Find where the given text appears and provide that cell's center as [X, Y] coordinate. 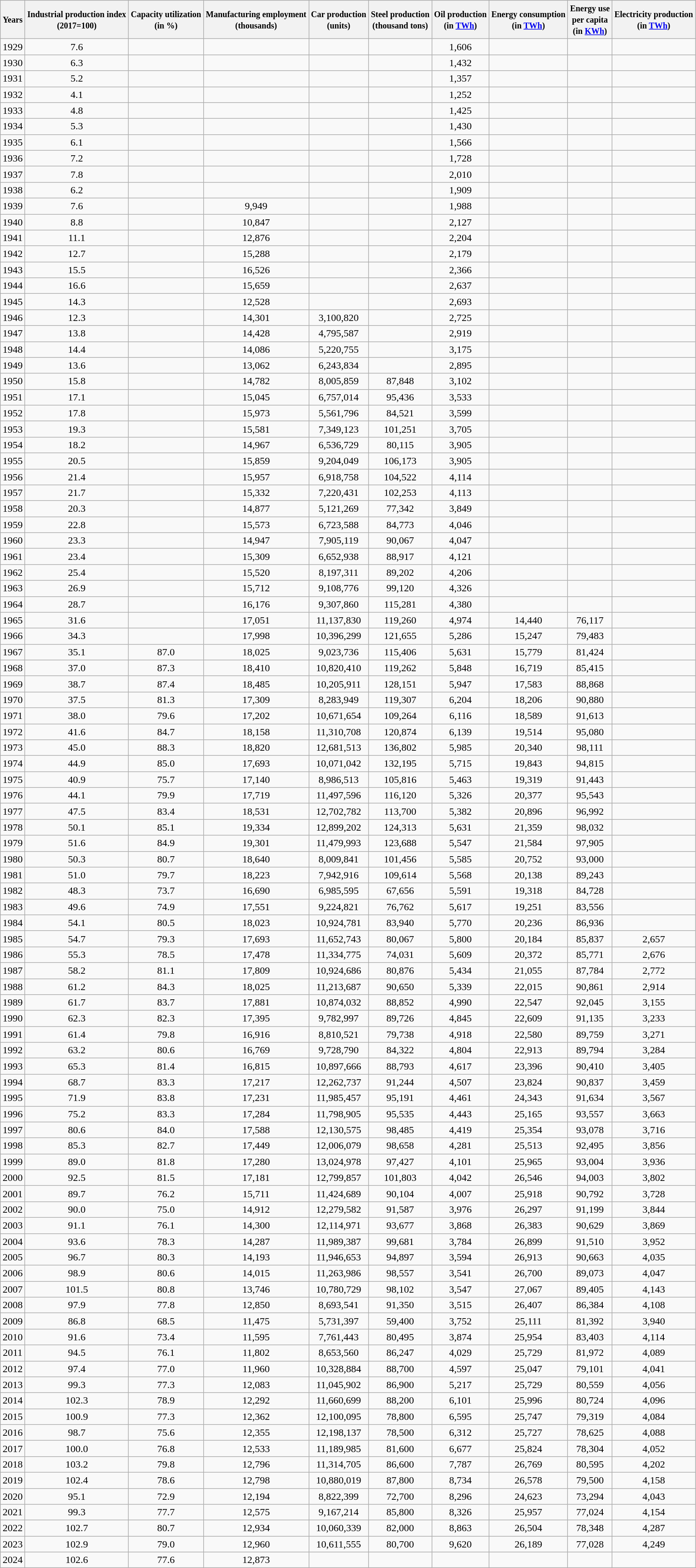
14.3 [77, 302]
98,032 [590, 827]
72.9 [166, 1496]
17,998 [256, 636]
7,220,431 [339, 493]
12.7 [77, 254]
3,405 [653, 1066]
14,782 [256, 381]
115,281 [400, 604]
18,485 [256, 684]
87,800 [400, 1480]
102.7 [77, 1528]
99,120 [400, 588]
13.6 [77, 365]
26,913 [528, 1257]
1,430 [460, 126]
28.7 [77, 604]
9,108,776 [339, 588]
10,328,884 [339, 1369]
3,155 [653, 1003]
75.6 [166, 1432]
80,700 [400, 1544]
82,000 [400, 1528]
88,917 [400, 557]
1969 [13, 684]
6,595 [460, 1417]
23,824 [528, 1082]
15,711 [256, 1193]
80.3 [166, 1257]
1934 [13, 126]
83.4 [166, 811]
79,319 [590, 1417]
10,060,339 [339, 1528]
11,334,775 [339, 955]
Energy consumption(in TWh) [528, 20]
10,924,686 [339, 970]
9,204,049 [339, 461]
17,284 [256, 1114]
1947 [13, 334]
93,677 [400, 1225]
2006 [13, 1273]
2023 [13, 1544]
4,461 [460, 1098]
1982 [13, 891]
4,202 [653, 1464]
26,383 [528, 1225]
1929 [13, 47]
2,914 [653, 986]
44.9 [77, 764]
20,138 [528, 875]
5,326 [460, 796]
83,403 [590, 1337]
12,899,202 [339, 827]
98.7 [77, 1432]
15,973 [256, 413]
85,771 [590, 955]
1,425 [460, 110]
1981 [13, 875]
12,279,582 [339, 1209]
4,597 [460, 1369]
3,599 [460, 413]
18,223 [256, 875]
10,880,019 [339, 1480]
12,362 [256, 1417]
77,024 [590, 1512]
89,726 [400, 1019]
79.9 [166, 796]
10,671,654 [339, 716]
27,067 [528, 1289]
19,251 [528, 907]
89.7 [77, 1193]
12,850 [256, 1305]
94,003 [590, 1178]
98,658 [400, 1146]
74,031 [400, 955]
4,795,587 [339, 334]
26,546 [528, 1178]
17,280 [256, 1162]
3,844 [653, 1209]
84,322 [400, 1050]
91,135 [590, 1019]
10,874,032 [339, 1003]
1,728 [460, 158]
1968 [13, 668]
8,009,841 [339, 859]
91,443 [590, 780]
15.8 [77, 381]
3,874 [460, 1337]
41.6 [77, 732]
7,349,123 [339, 429]
92,495 [590, 1146]
4,108 [653, 1305]
90.0 [77, 1209]
95,535 [400, 1114]
26,297 [528, 1209]
79,101 [590, 1369]
20,340 [528, 748]
Car production(units) [339, 20]
87,848 [400, 381]
16,176 [256, 604]
11,479,993 [339, 843]
68.5 [166, 1321]
97,427 [400, 1162]
26,700 [528, 1273]
77.6 [166, 1560]
58.2 [77, 970]
4,056 [653, 1385]
8,326 [460, 1512]
2,010 [460, 174]
123,688 [400, 843]
9,307,860 [339, 604]
25.4 [77, 572]
10,897,666 [339, 1066]
12,006,079 [339, 1146]
16,769 [256, 1050]
65.3 [77, 1066]
1954 [13, 445]
38.7 [77, 684]
1996 [13, 1114]
15,247 [528, 636]
25,747 [528, 1417]
14,947 [256, 541]
12,528 [256, 302]
89,759 [590, 1034]
88.3 [166, 748]
95,191 [400, 1098]
5,715 [460, 764]
5,220,755 [339, 349]
68.7 [77, 1082]
23,396 [528, 1066]
3,936 [653, 1162]
11,960 [256, 1369]
14,193 [256, 1257]
4,143 [653, 1289]
4,042 [460, 1178]
7.2 [77, 158]
4,041 [653, 1369]
5,585 [460, 859]
14,912 [256, 1209]
6,536,729 [339, 445]
Electricity production(in TWh) [653, 20]
18,531 [256, 811]
95,080 [590, 732]
85.0 [166, 764]
78.3 [166, 1242]
1955 [13, 461]
11,189,985 [339, 1448]
8,653,560 [339, 1353]
3,752 [460, 1321]
4,249 [653, 1544]
4,113 [460, 493]
1950 [13, 381]
5,568 [460, 875]
26,407 [528, 1305]
3,175 [460, 349]
4,035 [653, 1257]
3,533 [460, 397]
81,600 [400, 1448]
9,620 [460, 1544]
98,557 [400, 1273]
19,318 [528, 891]
87,784 [590, 970]
13,024,978 [339, 1162]
101,803 [400, 1178]
6,101 [460, 1401]
2,637 [460, 286]
2000 [13, 1178]
4,617 [460, 1066]
3,100,820 [339, 318]
85,800 [400, 1512]
3,976 [460, 1209]
76.8 [166, 1448]
24,623 [528, 1496]
6.2 [77, 190]
1931 [13, 79]
4,507 [460, 1082]
7,761,443 [339, 1337]
2020 [13, 1496]
1957 [13, 493]
51.0 [77, 875]
19,334 [256, 827]
84.9 [166, 843]
19,843 [528, 764]
2013 [13, 1385]
25,165 [528, 1114]
5,286 [460, 636]
89,243 [590, 875]
14,301 [256, 318]
75.2 [77, 1114]
20,184 [528, 939]
14,287 [256, 1242]
6,116 [460, 716]
22,015 [528, 986]
71.9 [77, 1098]
1949 [13, 365]
82.3 [166, 1019]
4,154 [653, 1512]
5,217 [460, 1385]
17,051 [256, 620]
10,071,042 [339, 764]
102,253 [400, 493]
12,960 [256, 1544]
11,660,699 [339, 1401]
113,700 [400, 811]
1979 [13, 843]
2011 [13, 1353]
59,400 [400, 1321]
25,513 [528, 1146]
11,314,705 [339, 1464]
Years [13, 20]
90,629 [590, 1225]
12,799,857 [339, 1178]
90,410 [590, 1066]
90,792 [590, 1193]
Energy useper capita(in KWh) [590, 20]
91,587 [400, 1209]
21,055 [528, 970]
22.8 [77, 525]
26,899 [528, 1242]
1984 [13, 923]
7,787 [460, 1464]
4,281 [460, 1146]
2019 [13, 1480]
1956 [13, 477]
37.5 [77, 700]
11,985,457 [339, 1098]
5,848 [460, 668]
15,309 [256, 557]
2003 [13, 1225]
20.5 [77, 461]
81,392 [590, 1321]
92.5 [77, 1178]
18.2 [77, 445]
4,419 [460, 1130]
4.8 [77, 110]
Oil production(in TWh) [460, 20]
1970 [13, 700]
12,262,737 [339, 1082]
5,770 [460, 923]
22,913 [528, 1050]
119,262 [400, 668]
20,752 [528, 859]
89,405 [590, 1289]
1997 [13, 1130]
1,909 [460, 190]
12,114,971 [339, 1225]
84.0 [166, 1130]
12,873 [256, 1560]
4,084 [653, 1417]
2,676 [653, 955]
3,856 [653, 1146]
95.1 [77, 1496]
4,845 [460, 1019]
90,104 [400, 1193]
2022 [13, 1528]
84.7 [166, 732]
74.9 [166, 907]
12,198,137 [339, 1432]
Manufacturing employment(thousands) [256, 20]
98.9 [77, 1273]
80,724 [590, 1401]
1995 [13, 1098]
89,073 [590, 1273]
80,559 [590, 1385]
14,015 [256, 1273]
11,946,653 [339, 1257]
1938 [13, 190]
11,497,596 [339, 796]
5,617 [460, 907]
2,179 [460, 254]
2012 [13, 1369]
15,779 [528, 652]
5,800 [460, 939]
2005 [13, 1257]
115,406 [400, 652]
75.0 [166, 1209]
91.1 [77, 1225]
16,690 [256, 891]
89.0 [77, 1162]
88,852 [400, 1003]
4,206 [460, 572]
85,415 [590, 668]
72,700 [400, 1496]
15,573 [256, 525]
100.0 [77, 1448]
109,264 [400, 716]
17,140 [256, 780]
3,849 [460, 509]
1990 [13, 1019]
1987 [13, 970]
96,992 [590, 811]
15,581 [256, 429]
88,793 [400, 1066]
5,121,269 [339, 509]
76,762 [400, 907]
1936 [13, 158]
77,342 [400, 509]
86,900 [400, 1385]
24,343 [528, 1098]
1930 [13, 63]
38.0 [77, 716]
2014 [13, 1401]
9,728,790 [339, 1050]
76.2 [166, 1193]
22,580 [528, 1034]
1972 [13, 732]
12,796 [256, 1464]
8,283,949 [339, 700]
4.1 [77, 95]
26.9 [77, 588]
85.1 [166, 827]
5,985 [460, 748]
17.8 [77, 413]
109,614 [400, 875]
11,475 [256, 1321]
82.7 [166, 1146]
93,004 [590, 1162]
79,500 [590, 1480]
101,251 [400, 429]
25,047 [528, 1369]
31.6 [77, 620]
14,967 [256, 445]
80,495 [400, 1337]
1932 [13, 95]
18,023 [256, 923]
4,088 [653, 1432]
2004 [13, 1242]
3,567 [653, 1098]
4,326 [460, 588]
78,800 [400, 1417]
86,247 [400, 1353]
95,543 [590, 796]
78.9 [166, 1401]
84,773 [400, 525]
79.0 [166, 1544]
87.3 [166, 668]
12,100,095 [339, 1417]
19.3 [77, 429]
20,896 [528, 811]
34.3 [77, 636]
12,355 [256, 1432]
1,566 [460, 142]
95,436 [400, 397]
4,089 [653, 1353]
79,738 [400, 1034]
79.6 [166, 716]
18,640 [256, 859]
10,924,781 [339, 923]
6.3 [77, 63]
61.2 [77, 986]
78.6 [166, 1480]
103.2 [77, 1464]
19,301 [256, 843]
94,897 [400, 1257]
92,045 [590, 1003]
9,224,821 [339, 907]
81,972 [590, 1353]
75.7 [166, 780]
1941 [13, 238]
17,217 [256, 1082]
16,916 [256, 1034]
101.5 [77, 1289]
93,078 [590, 1130]
Industrial production index(2017=100) [77, 20]
1960 [13, 541]
23.4 [77, 557]
80,876 [400, 970]
1999 [13, 1162]
1978 [13, 827]
35.1 [77, 652]
44.1 [77, 796]
3,802 [653, 1178]
90,861 [590, 986]
77.0 [166, 1369]
6,243,834 [339, 365]
90,837 [590, 1082]
119,307 [400, 700]
89,794 [590, 1050]
5,591 [460, 891]
5,731,397 [339, 1321]
1975 [13, 780]
9,023,736 [339, 652]
21.7 [77, 493]
3,705 [460, 429]
86,600 [400, 1464]
11,595 [256, 1337]
2,366 [460, 270]
20,236 [528, 923]
10,847 [256, 222]
12,702,782 [339, 811]
67,656 [400, 891]
3,663 [653, 1114]
12,798 [256, 1480]
19,514 [528, 732]
20.3 [77, 509]
26,769 [528, 1464]
91,244 [400, 1082]
11,798,905 [339, 1114]
12,575 [256, 1512]
90,663 [590, 1257]
3,952 [653, 1242]
18,206 [528, 700]
3,869 [653, 1225]
17,478 [256, 955]
121,655 [400, 636]
4,287 [653, 1528]
78,500 [400, 1432]
2002 [13, 1209]
86.8 [77, 1321]
1940 [13, 222]
2010 [13, 1337]
4,101 [460, 1162]
6,723,588 [339, 525]
1,357 [460, 79]
124,313 [400, 827]
102.4 [77, 1480]
14,877 [256, 509]
8.8 [77, 222]
5,947 [460, 684]
6,677 [460, 1448]
84.3 [166, 986]
17,719 [256, 796]
4,052 [653, 1448]
88,700 [400, 1369]
4,380 [460, 604]
94,815 [590, 764]
4,121 [460, 557]
5,434 [460, 970]
11.1 [77, 238]
25,954 [528, 1337]
5,561,796 [339, 413]
93,000 [590, 859]
25,111 [528, 1321]
48.3 [77, 891]
3,459 [653, 1082]
11,989,387 [339, 1242]
5.3 [77, 126]
17,449 [256, 1146]
73,294 [590, 1496]
4,974 [460, 620]
1974 [13, 764]
18,820 [256, 748]
3,541 [460, 1273]
6,139 [460, 732]
18,589 [528, 716]
17,231 [256, 1098]
90,650 [400, 986]
1967 [13, 652]
2,772 [653, 970]
78,348 [590, 1528]
25,727 [528, 1432]
1939 [13, 206]
17,583 [528, 684]
6,312 [460, 1432]
13.8 [77, 334]
18,158 [256, 732]
14,086 [256, 349]
2001 [13, 1193]
15,045 [256, 397]
5,339 [460, 986]
63.2 [77, 1050]
85,837 [590, 939]
6,918,758 [339, 477]
1959 [13, 525]
8,863 [460, 1528]
Capacity utilization(in %) [166, 20]
17,588 [256, 1130]
16,526 [256, 270]
4,007 [460, 1193]
12,934 [256, 1528]
80,067 [400, 939]
1980 [13, 859]
3,271 [653, 1034]
1993 [13, 1066]
3,284 [653, 1050]
78,304 [590, 1448]
61.4 [77, 1034]
77,028 [590, 1544]
1951 [13, 397]
2,919 [460, 334]
3,515 [460, 1305]
6,757,014 [339, 397]
132,195 [400, 764]
17,395 [256, 1019]
1966 [13, 636]
22,609 [528, 1019]
81.4 [166, 1066]
1,606 [460, 47]
50.3 [77, 859]
1977 [13, 811]
1992 [13, 1050]
116,120 [400, 796]
2009 [13, 1321]
106,173 [400, 461]
45.0 [77, 748]
1988 [13, 986]
10,820,410 [339, 668]
2015 [13, 1417]
96.7 [77, 1257]
20,377 [528, 796]
2016 [13, 1432]
14,300 [256, 1225]
9,949 [256, 206]
50.1 [77, 827]
3,728 [653, 1193]
8,810,521 [339, 1034]
17,202 [256, 716]
2,895 [460, 365]
1965 [13, 620]
91,510 [590, 1242]
13,062 [256, 365]
25,918 [528, 1193]
1935 [13, 142]
17,181 [256, 1178]
7,905,119 [339, 541]
26,578 [528, 1480]
17,809 [256, 970]
2,127 [460, 222]
81,424 [590, 652]
2008 [13, 1305]
83,556 [590, 907]
91,634 [590, 1098]
11,137,830 [339, 620]
91,199 [590, 1209]
3,868 [460, 1225]
1985 [13, 939]
8,005,859 [339, 381]
1991 [13, 1034]
104,522 [400, 477]
97.9 [77, 1305]
83.7 [166, 1003]
5.2 [77, 79]
1963 [13, 588]
88,200 [400, 1401]
23.3 [77, 541]
19,319 [528, 780]
37.0 [77, 668]
2007 [13, 1289]
76,117 [590, 620]
3,102 [460, 381]
54.1 [77, 923]
15,859 [256, 461]
98,102 [400, 1289]
15,520 [256, 572]
25,824 [528, 1448]
1994 [13, 1082]
81.8 [166, 1162]
12,876 [256, 238]
15,659 [256, 286]
5,547 [460, 843]
1,252 [460, 95]
8,693,541 [339, 1305]
81.1 [166, 970]
2024 [13, 1560]
87.0 [166, 652]
90,880 [590, 700]
12,083 [256, 1385]
12,533 [256, 1448]
97.4 [77, 1369]
101,456 [400, 859]
99,681 [400, 1242]
16,719 [528, 668]
11,045,902 [339, 1385]
90,067 [400, 541]
78,625 [590, 1432]
4,096 [653, 1401]
5,609 [460, 955]
14.4 [77, 349]
1944 [13, 286]
1,988 [460, 206]
11,263,986 [339, 1273]
77.8 [166, 1305]
12,292 [256, 1401]
21,584 [528, 843]
17.1 [77, 397]
4,046 [460, 525]
3,547 [460, 1289]
8,734 [460, 1480]
14,440 [528, 620]
3,716 [653, 1130]
4,029 [460, 1353]
15,332 [256, 493]
79.7 [166, 875]
3,233 [653, 1019]
17,551 [256, 907]
80,595 [590, 1464]
17,309 [256, 700]
98,111 [590, 748]
1943 [13, 270]
3,784 [460, 1242]
91.6 [77, 1337]
8,296 [460, 1496]
78.5 [166, 955]
4,158 [653, 1480]
3,594 [460, 1257]
1964 [13, 604]
25,965 [528, 1162]
11,310,708 [339, 732]
12.3 [77, 318]
8,197,311 [339, 572]
1937 [13, 174]
12,130,575 [339, 1130]
16,815 [256, 1066]
1983 [13, 907]
3,940 [653, 1321]
47.5 [77, 811]
26,504 [528, 1528]
2018 [13, 1464]
6,204 [460, 700]
2,725 [460, 318]
12,194 [256, 1496]
15,288 [256, 254]
1986 [13, 955]
136,802 [400, 748]
100.9 [77, 1417]
89,202 [400, 572]
102.6 [77, 1560]
18,410 [256, 668]
105,816 [400, 780]
40.9 [77, 780]
21,359 [528, 827]
4,043 [653, 1496]
1952 [13, 413]
6,985,595 [339, 891]
86,936 [590, 923]
1953 [13, 429]
15,712 [256, 588]
80.8 [166, 1289]
1942 [13, 254]
11,802 [256, 1353]
15.5 [77, 270]
49.6 [77, 907]
77.7 [166, 1512]
10,611,555 [339, 1544]
1976 [13, 796]
8,822,399 [339, 1496]
1971 [13, 716]
26,189 [528, 1544]
1989 [13, 1003]
1946 [13, 318]
61.7 [77, 1003]
20,372 [528, 955]
86,384 [590, 1305]
17,881 [256, 1003]
84,728 [590, 891]
102.9 [77, 1544]
22,547 [528, 1003]
1998 [13, 1146]
9,167,214 [339, 1512]
83,940 [400, 923]
13,746 [256, 1289]
128,151 [400, 684]
11,213,687 [339, 986]
55.3 [77, 955]
79.3 [166, 939]
4,804 [460, 1050]
85.3 [77, 1146]
10,396,299 [339, 636]
15,957 [256, 477]
5,463 [460, 780]
10,780,729 [339, 1289]
54.7 [77, 939]
7,942,916 [339, 875]
5,382 [460, 811]
94.5 [77, 1353]
1961 [13, 557]
1945 [13, 302]
81.5 [166, 1178]
8,986,513 [339, 780]
87.4 [166, 684]
16.6 [77, 286]
11,424,689 [339, 1193]
9,782,997 [339, 1019]
97,905 [590, 843]
91,350 [400, 1305]
1,432 [460, 63]
102.3 [77, 1401]
62.3 [77, 1019]
80,115 [400, 445]
93.6 [77, 1242]
4,443 [460, 1114]
120,874 [400, 732]
81.3 [166, 700]
84,521 [400, 413]
Steel production(thousand tons) [400, 20]
93,557 [590, 1114]
12,681,513 [339, 748]
25,957 [528, 1512]
4,918 [460, 1034]
2021 [13, 1512]
73.4 [166, 1337]
51.6 [77, 843]
73.7 [166, 891]
80.5 [166, 923]
98,485 [400, 1130]
2,693 [460, 302]
83.8 [166, 1098]
6,652,938 [339, 557]
4,990 [460, 1003]
2017 [13, 1448]
6.1 [77, 142]
2,204 [460, 238]
1958 [13, 509]
21.4 [77, 477]
1973 [13, 748]
119,260 [400, 620]
14,428 [256, 334]
2,657 [653, 939]
25,996 [528, 1401]
11,652,743 [339, 939]
91,613 [590, 716]
1962 [13, 572]
25,354 [528, 1130]
1933 [13, 110]
88,868 [590, 684]
7.8 [77, 174]
79,483 [590, 636]
1948 [13, 349]
10,205,911 [339, 684]
